Determine the (x, y) coordinate at the center of the cell enclosing the given text.  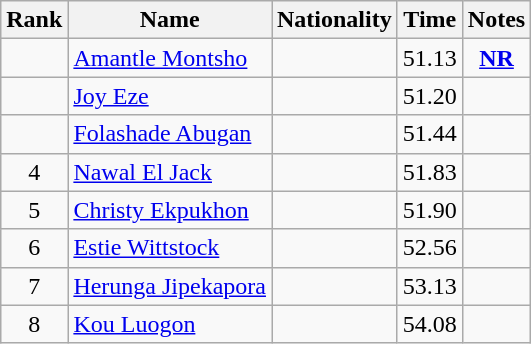
Name (170, 20)
Estie Wittstock (170, 248)
Christy Ekpukhon (170, 210)
Notes (496, 20)
6 (34, 248)
Nationality (335, 20)
4 (34, 172)
51.44 (430, 134)
Herunga Jipekapora (170, 286)
8 (34, 324)
51.83 (430, 172)
7 (34, 286)
Folashade Abugan (170, 134)
51.90 (430, 210)
51.20 (430, 96)
52.56 (430, 248)
Joy Eze (170, 96)
Nawal El Jack (170, 172)
Rank (34, 20)
54.08 (430, 324)
Kou Luogon (170, 324)
NR (496, 58)
51.13 (430, 58)
Time (430, 20)
53.13 (430, 286)
5 (34, 210)
Amantle Montsho (170, 58)
